Provide the (x, y) coordinate of the cell's center where the given text is located.  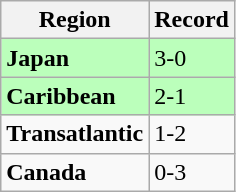
0-3 (192, 172)
Caribbean (75, 96)
Japan (75, 58)
2-1 (192, 96)
Canada (75, 172)
Record (192, 20)
1-2 (192, 134)
Transatlantic (75, 134)
Region (75, 20)
3-0 (192, 58)
